Return (X, Y) of the center of cell containing provided text 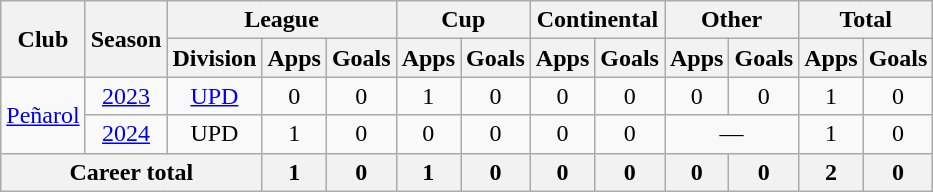
Total (866, 20)
Other (731, 20)
Division (214, 58)
2 (831, 172)
Cup (463, 20)
Season (126, 39)
Peñarol (43, 115)
Club (43, 39)
Career total (132, 172)
2023 (126, 96)
League (282, 20)
2024 (126, 134)
— (731, 134)
Continental (597, 20)
